Locate the cell with the specified text and output its [x, y] center coordinate. 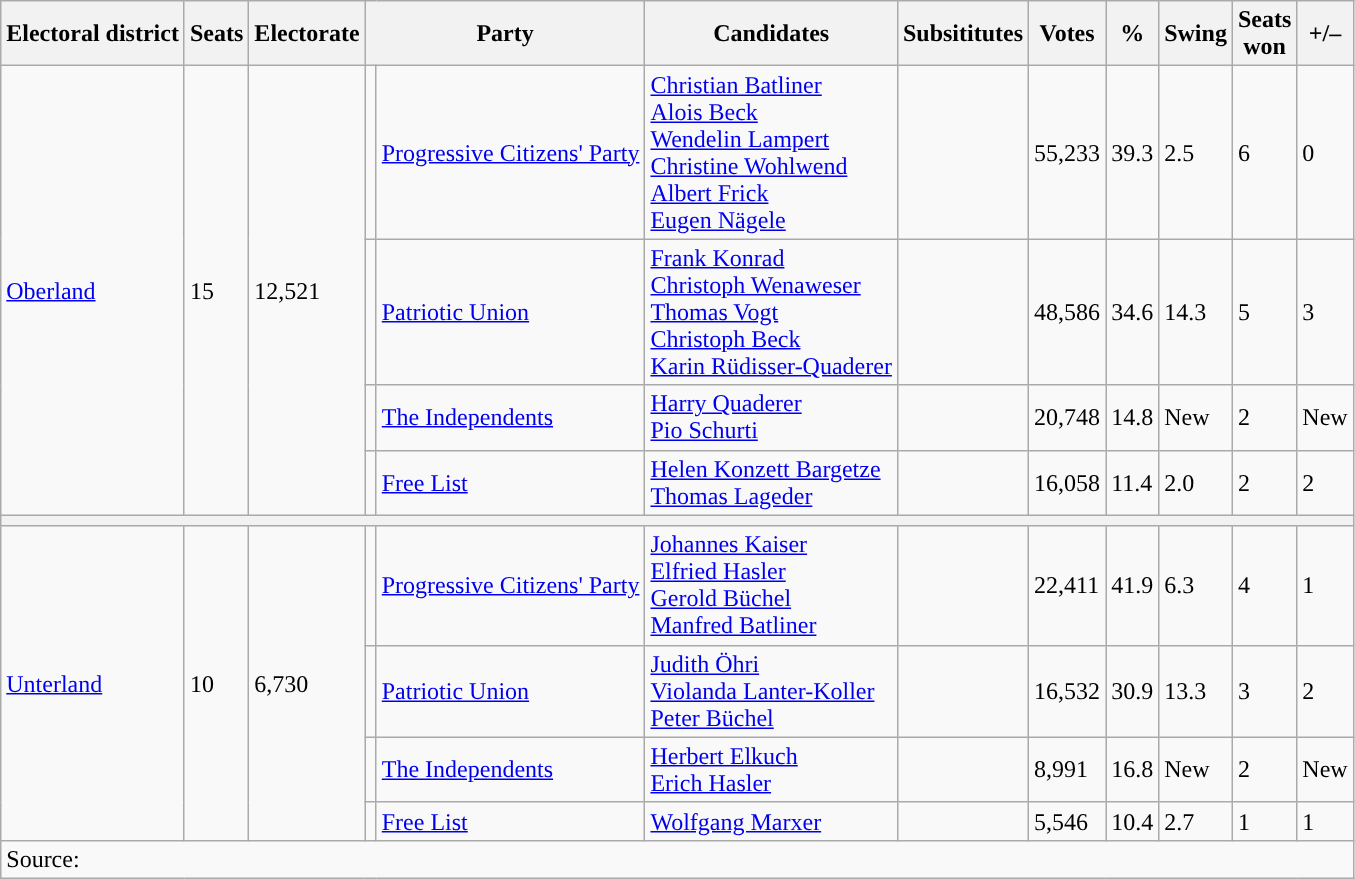
Electorate [307, 34]
16.8 [1132, 770]
15 [216, 290]
5 [1264, 312]
14.3 [1196, 312]
13.3 [1196, 691]
Electoral district [93, 34]
41.9 [1132, 586]
22,411 [1068, 586]
Wolfgang Marxer [771, 821]
10.4 [1132, 821]
48,586 [1068, 312]
55,233 [1068, 152]
30.9 [1132, 691]
8,991 [1068, 770]
Harry QuadererPio Schurti [771, 418]
2.0 [1196, 482]
+/– [1325, 34]
Seatswon [1264, 34]
Helen Konzett BargetzeThomas Lageder [771, 482]
12,521 [307, 290]
Swing [1196, 34]
5,546 [1068, 821]
20,748 [1068, 418]
4 [1264, 586]
6 [1264, 152]
2.7 [1196, 821]
Johannes KaiserElfried HaslerGerold BüchelManfred Batliner [771, 586]
Christian BatlinerAlois BeckWendelin LampertChristine WohlwendAlbert FrickEugen Nägele [771, 152]
% [1132, 34]
Source: [677, 859]
2.5 [1196, 152]
16,058 [1068, 482]
Votes [1068, 34]
Unterland [93, 683]
Seats [216, 34]
16,532 [1068, 691]
14.8 [1132, 418]
Herbert ElkuchErich Hasler [771, 770]
Oberland [93, 290]
Party [505, 34]
0 [1325, 152]
39.3 [1132, 152]
34.6 [1132, 312]
10 [216, 683]
6,730 [307, 683]
11.4 [1132, 482]
Candidates [771, 34]
Judith ÖhriViolanda Lanter-KollerPeter Büchel [771, 691]
6.3 [1196, 586]
Subsititutes [962, 34]
Frank KonradChristoph WenaweserThomas VogtChristoph BeckKarin Rüdisser-Quaderer [771, 312]
